Scan for the cell matching the given text and deliver its (x, y) coordinate at center. 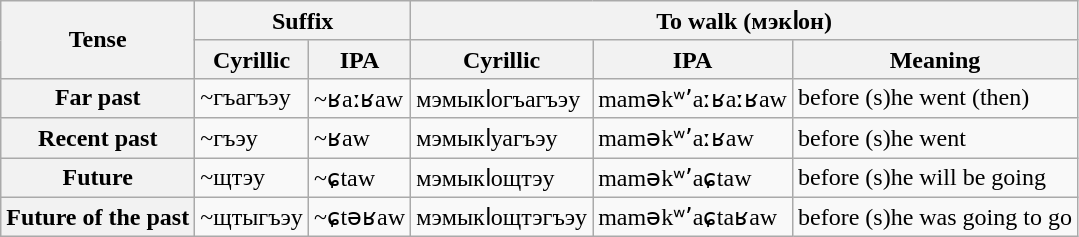
Tense (98, 40)
~ɕtaw (359, 178)
~ʁaːʁaw (359, 98)
maməkʷʼaːʁaːʁaw (693, 98)
maməkʷʼaɕtaw (693, 178)
мэмыкӏощтэгъэу (502, 217)
~гъагъэу (252, 98)
Meaning (934, 59)
~ɕtəʁaw (359, 217)
Suffix (303, 21)
before (s)he went (then) (934, 98)
мэмыкӏогъагъэу (502, 98)
~щтыгъэу (252, 217)
To walk (мэкӏон) (744, 21)
maməkʷʼaːʁaw (693, 138)
maməkʷʼaɕtaʁaw (693, 217)
мэмыкӏуагъэу (502, 138)
Future of the past (98, 217)
~гъэу (252, 138)
Future (98, 178)
before (s)he went (934, 138)
мэмыкӏощтэу (502, 178)
before (s)he will be going (934, 178)
~ʁaw (359, 138)
~щтэу (252, 178)
before (s)he was going to go (934, 217)
Recent past (98, 138)
Far past (98, 98)
